Return (X, Y) of the center of cell containing provided text 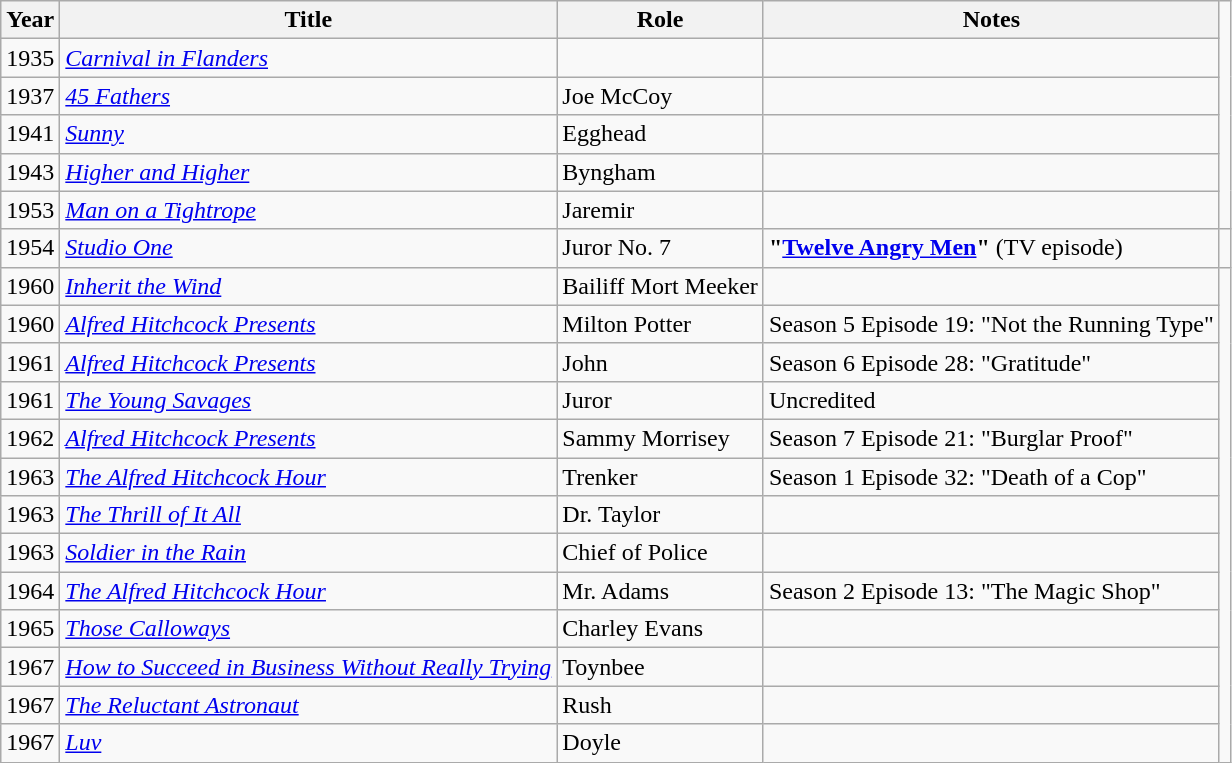
Notes (991, 20)
Juror No. 7 (660, 248)
1954 (30, 248)
Dr. Taylor (660, 515)
The Thrill of It All (308, 515)
Man on a Tightrope (308, 210)
The Young Savages (308, 400)
Sammy Morrisey (660, 438)
45 Fathers (308, 96)
Trenker (660, 477)
Charley Evans (660, 629)
Joe McCoy (660, 96)
Jaremir (660, 210)
Uncredited (991, 400)
Studio One (308, 248)
Luv (308, 743)
Egghead (660, 134)
Soldier in the Rain (308, 553)
Inherit the Wind (308, 286)
"Twelve Angry Men" (TV episode) (991, 248)
1941 (30, 134)
1962 (30, 438)
Season 2 Episode 13: "The Magic Shop" (991, 591)
Those Calloways (308, 629)
John (660, 362)
Bailiff Mort Meeker (660, 286)
1965 (30, 629)
Milton Potter (660, 324)
Sunny (308, 134)
Season 5 Episode 19: "Not the Running Type" (991, 324)
Season 1 Episode 32: "Death of a Cop" (991, 477)
1943 (30, 172)
How to Succeed in Business Without Really Trying (308, 667)
Role (660, 20)
Doyle (660, 743)
Toynbee (660, 667)
Mr. Adams (660, 591)
1937 (30, 96)
Byngham (660, 172)
Title (308, 20)
Season 7 Episode 21: "Burglar Proof" (991, 438)
Higher and Higher (308, 172)
Year (30, 20)
1953 (30, 210)
1935 (30, 58)
1964 (30, 591)
Rush (660, 705)
The Reluctant Astronaut (308, 705)
Chief of Police (660, 553)
Juror (660, 400)
Season 6 Episode 28: "Gratitude" (991, 362)
Carnival in Flanders (308, 58)
